Pinpoint the cell where the given text exists, returning its [X, Y] midpoint coordinate. 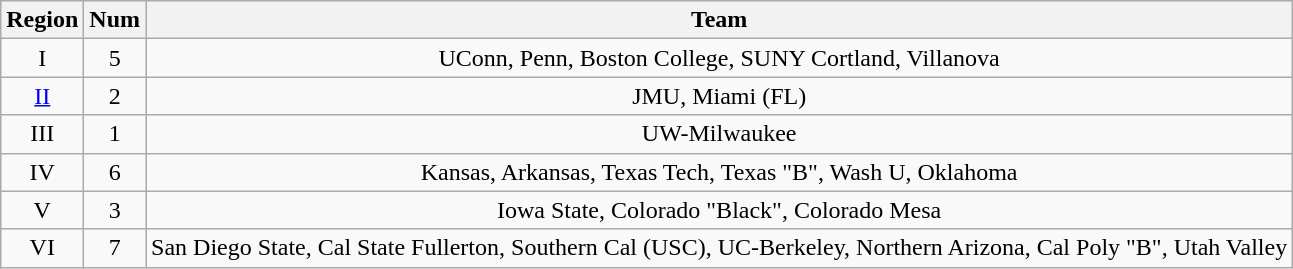
Region [42, 20]
I [42, 58]
1 [115, 134]
2 [115, 96]
7 [115, 248]
III [42, 134]
IV [42, 172]
5 [115, 58]
VI [42, 248]
JMU, Miami (FL) [720, 96]
San Diego State, Cal State Fullerton, Southern Cal (USC), UC-Berkeley, Northern Arizona, Cal Poly "B", Utah Valley [720, 248]
UConn, Penn, Boston College, SUNY Cortland, Villanova [720, 58]
3 [115, 210]
6 [115, 172]
Num [115, 20]
Iowa State, Colorado "Black", Colorado Mesa [720, 210]
UW-Milwaukee [720, 134]
Kansas, Arkansas, Texas Tech, Texas "B", Wash U, Oklahoma [720, 172]
II [42, 96]
V [42, 210]
Team [720, 20]
